Return the [x, y] coordinate for the center point of the cell that contains the specified text.  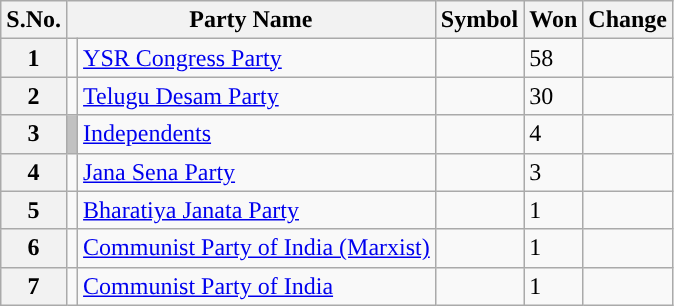
Communist Party of India [257, 286]
7 [34, 286]
Symbol [479, 20]
Won [554, 20]
Communist Party of India (Marxist) [257, 248]
YSR Congress Party [257, 58]
Independents [257, 134]
Party Name [250, 20]
S.No. [34, 20]
58 [554, 58]
Bharatiya Janata Party [257, 210]
30 [554, 96]
6 [34, 248]
Telugu Desam Party [257, 96]
5 [34, 210]
2 [34, 96]
Change [628, 20]
Jana Sena Party [257, 172]
